Return the (X, Y) coordinate for the center point of the cell that contains the specified text.  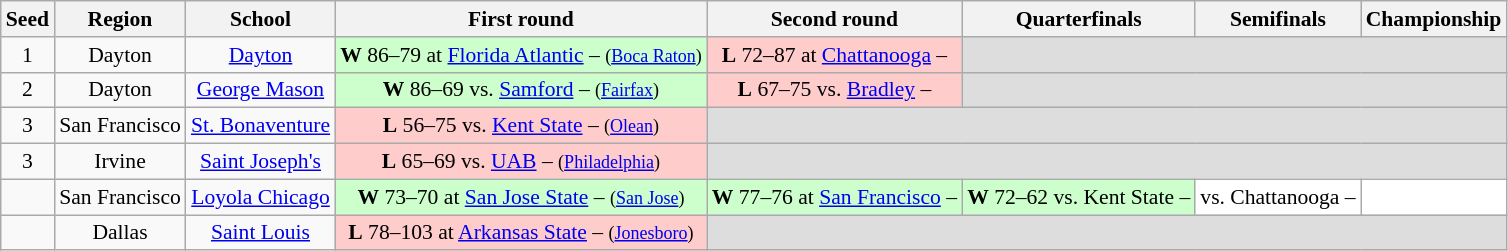
Region (120, 19)
Quarterfinals (1078, 19)
Semifinals (1278, 19)
George Mason (260, 90)
W 86–79 at Florida Atlantic – (Boca Raton) (521, 55)
L 65–69 vs. UAB – (Philadelphia) (521, 162)
Championship (1434, 19)
Dallas (120, 233)
Loyola Chicago (260, 197)
1 (28, 55)
vs. Chattanooga – (1278, 197)
W 86–69 vs. Samford – (Fairfax) (521, 90)
L 78–103 at Arkansas State – (Jonesboro) (521, 233)
Seed (28, 19)
First round (521, 19)
Second round (834, 19)
L 72–87 at Chattanooga – (834, 55)
L 56–75 vs. Kent State – (Olean) (521, 126)
W 73–70 at San Jose State – (San Jose) (521, 197)
School (260, 19)
Irvine (120, 162)
2 (28, 90)
W 72–62 vs. Kent State – (1078, 197)
W 77–76 at San Francisco – (834, 197)
St. Bonaventure (260, 126)
L 67–75 vs. Bradley – (834, 90)
Saint Louis (260, 233)
Saint Joseph's (260, 162)
